From the cell containing the given text, extract its center point as (x, y) coordinate. 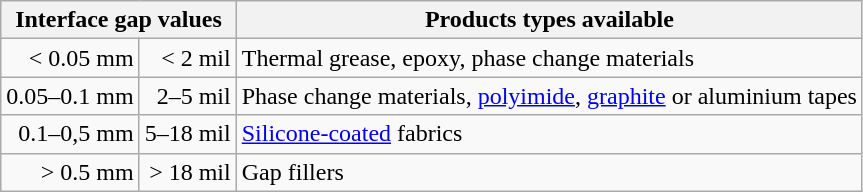
Phase change materials, polyimide, graphite or aluminium tapes (549, 96)
5–18 mil (188, 134)
Products types available (549, 20)
Gap fillers (549, 172)
Thermal grease, epoxy, phase change materials (549, 58)
0.1–0,5 mm (70, 134)
< 0.05 mm (70, 58)
< 2 mil (188, 58)
Silicone-coated fabrics (549, 134)
0.05–0.1 mm (70, 96)
> 18 mil (188, 172)
Interface gap values (118, 20)
> 0.5 mm (70, 172)
2–5 mil (188, 96)
